From the cell containing the given text, extract its center point as (x, y) coordinate. 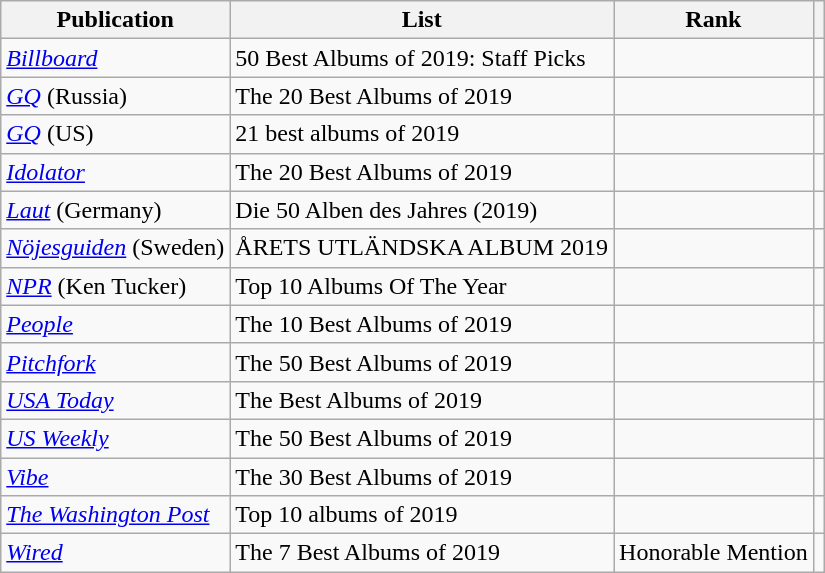
21 best albums of 2019 (422, 134)
Vibe (116, 477)
People (116, 324)
Wired (116, 553)
Honorable Mention (714, 553)
The 30 Best Albums of 2019 (422, 477)
Die 50 Alben des Jahres (2019) (422, 210)
Rank (714, 20)
50 Best Albums of 2019: Staff Picks (422, 58)
Publication (116, 20)
GQ (US) (116, 134)
Laut (Germany) (116, 210)
GQ (Russia) (116, 96)
List (422, 20)
Top 10 albums of 2019 (422, 515)
USA Today (116, 400)
Pitchfork (116, 362)
ÅRETS UTLÄNDSKA ALBUM 2019 (422, 248)
The 7 Best Albums of 2019 (422, 553)
The Best Albums of 2019 (422, 400)
Top 10 Albums Of The Year (422, 286)
Billboard (116, 58)
The Washington Post (116, 515)
The 10 Best Albums of 2019 (422, 324)
US Weekly (116, 438)
Nöjesguiden (Sweden) (116, 248)
Idolator (116, 172)
NPR (Ken Tucker) (116, 286)
